Identify which cell holds the provided text, then report its [x, y] central coordinate. 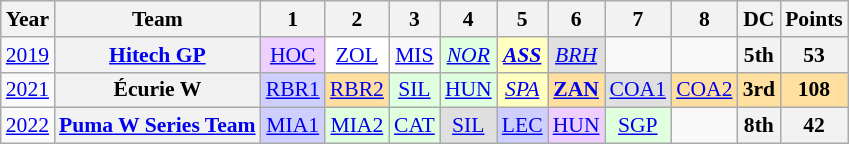
LEC [522, 126]
MIA2 [357, 126]
5 [522, 19]
Hitech GP [158, 55]
Puma W Series Team [158, 126]
ZOL [357, 55]
3 [414, 19]
108 [814, 90]
1 [293, 19]
ASS [522, 55]
CAT [414, 126]
8 [704, 19]
8th [760, 126]
MIA1 [293, 126]
2019 [28, 55]
Team [158, 19]
ZAN [576, 90]
NOR [468, 55]
7 [638, 19]
2021 [28, 90]
5th [760, 55]
SPA [522, 90]
DC [760, 19]
3rd [760, 90]
Points [814, 19]
2022 [28, 126]
42 [814, 126]
2 [357, 19]
COA1 [638, 90]
HOC [293, 55]
Year [28, 19]
4 [468, 19]
SGP [638, 126]
BRH [576, 55]
6 [576, 19]
COA2 [704, 90]
MIS [414, 55]
Écurie W [158, 90]
RBR2 [357, 90]
RBR1 [293, 90]
53 [814, 55]
